Locate the cell with the specified text and output its (x, y) center coordinate. 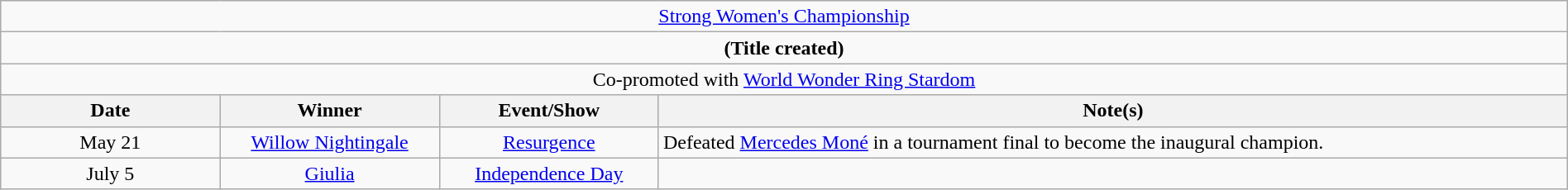
Date (111, 111)
Defeated Mercedes Moné in a tournament final to become the inaugural champion. (1113, 142)
Note(s) (1113, 111)
Strong Women's Championship (784, 17)
(Title created) (784, 48)
July 5 (111, 173)
Resurgence (549, 142)
Co-promoted with World Wonder Ring Stardom (784, 79)
Willow Nightingale (329, 142)
Giulia (329, 173)
Event/Show (549, 111)
May 21 (111, 142)
Winner (329, 111)
Independence Day (549, 173)
